Provide the [x, y] coordinate of the cell's center where the given text is located.  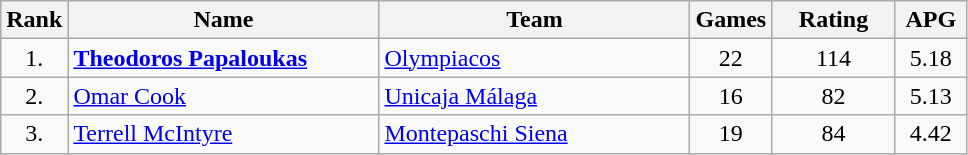
3. [34, 134]
Rating [834, 20]
19 [731, 134]
APG [930, 20]
84 [834, 134]
Unicaja Málaga [534, 96]
5.18 [930, 58]
5.13 [930, 96]
82 [834, 96]
Games [731, 20]
1. [34, 58]
Terrell McIntyre [224, 134]
Olympiacos [534, 58]
Theodoros Papaloukas [224, 58]
22 [731, 58]
Team [534, 20]
4.42 [930, 134]
Name [224, 20]
Omar Cook [224, 96]
16 [731, 96]
2. [34, 96]
114 [834, 58]
Rank [34, 20]
Montepaschi Siena [534, 134]
